For the text-containing cell, return its midpoint in [x, y] coordinate format. 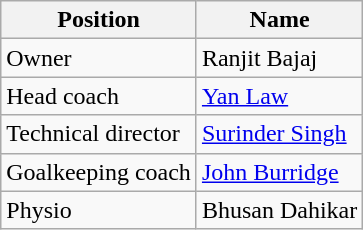
Ranjit Bajaj [279, 58]
John Burridge [279, 172]
Physio [99, 210]
Bhusan Dahikar [279, 210]
Name [279, 20]
Technical director [99, 134]
Yan Law [279, 96]
Goalkeeping coach [99, 172]
Surinder Singh [279, 134]
Head coach [99, 96]
Position [99, 20]
Owner [99, 58]
